From the cell containing the given text, extract its center point as (X, Y) coordinate. 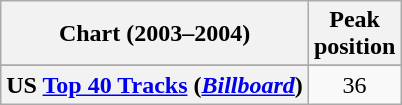
US Top 40 Tracks (Billboard) (155, 85)
Peakposition (354, 34)
36 (354, 85)
Chart (2003–2004) (155, 34)
